Determine the [X, Y] coordinate at the center of the cell enclosing the given text.  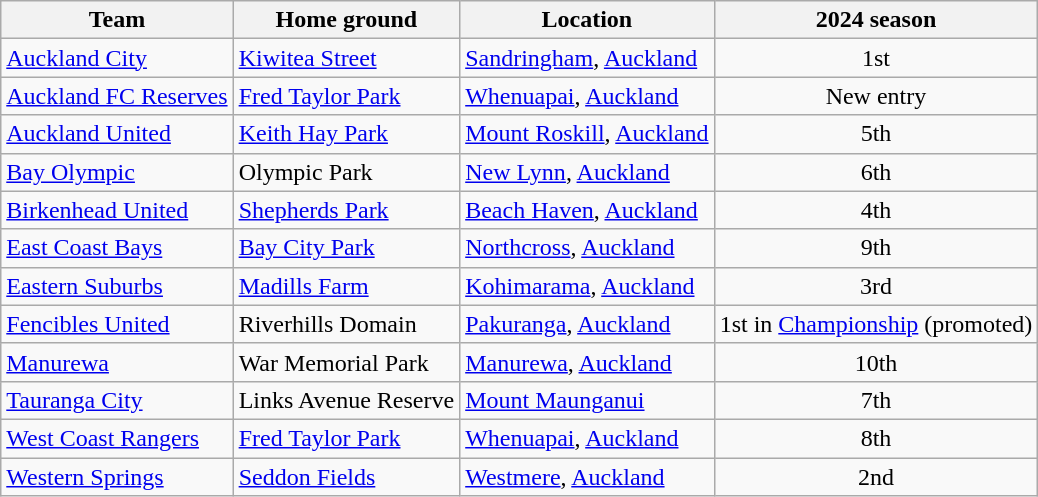
Auckland United [117, 134]
Mount Roskill, Auckland [587, 134]
9th [876, 248]
Birkenhead United [117, 210]
Kiwitea Street [346, 58]
Pakuranga, Auckland [587, 324]
West Coast Rangers [117, 438]
Madills Farm [346, 286]
Westmere, Auckland [587, 477]
Kohimarama, Auckland [587, 286]
East Coast Bays [117, 248]
Olympic Park [346, 172]
New entry [876, 96]
Bay Olympic [117, 172]
3rd [876, 286]
Beach Haven, Auckland [587, 210]
War Memorial Park [346, 362]
Eastern Suburbs [117, 286]
Location [587, 20]
Manurewa, Auckland [587, 362]
Auckland City [117, 58]
7th [876, 400]
Northcross, Auckland [587, 248]
Manurewa [117, 362]
8th [876, 438]
2024 season [876, 20]
Shepherds Park [346, 210]
New Lynn, Auckland [587, 172]
Keith Hay Park [346, 134]
1st [876, 58]
Auckland FC Reserves [117, 96]
10th [876, 362]
Seddon Fields [346, 477]
4th [876, 210]
Mount Maunganui [587, 400]
Bay City Park [346, 248]
6th [876, 172]
Fencibles United [117, 324]
Sandringham, Auckland [587, 58]
1st in Championship (promoted) [876, 324]
Riverhills Domain [346, 324]
Western Springs [117, 477]
Links Avenue Reserve [346, 400]
Tauranga City [117, 400]
Team [117, 20]
5th [876, 134]
Home ground [346, 20]
2nd [876, 477]
